Return (x, y) of the center of cell containing provided text 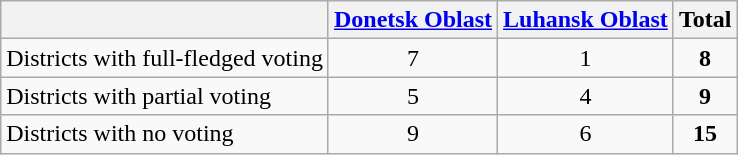
Luhansk Oblast (586, 20)
Total (705, 20)
7 (412, 58)
Donetsk Oblast (412, 20)
15 (705, 134)
6 (586, 134)
4 (586, 96)
5 (412, 96)
8 (705, 58)
Districts with no voting (165, 134)
Districts with partial voting (165, 96)
1 (586, 58)
Districts with full-fledged voting (165, 58)
